Search for the cell housing the specified text and yield its [X, Y] center coordinate. 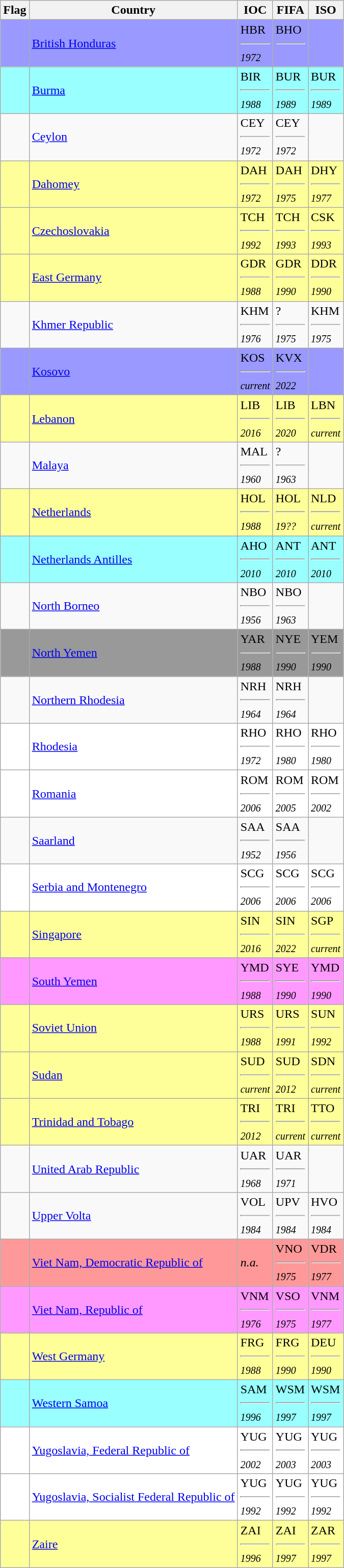
Kosovo [134, 371]
GDR1990 [290, 278]
BHO [290, 43]
ROM2005 [290, 794]
LIB2016 [255, 418]
SUDcurrent [255, 1075]
LIB2020 [290, 418]
SAA1956 [290, 841]
West Germany [134, 1357]
SAM1996 [255, 1403]
TRI2012 [255, 1122]
SAA1952 [255, 841]
NBO1963 [290, 606]
SUN1992 [325, 1028]
ZAI1997 [290, 1544]
Lebanon [134, 418]
VNO1975 [290, 1262]
Ceylon [134, 137]
KVX2022 [290, 371]
AHO2010 [255, 559]
SYE1990 [290, 981]
Viet Nam, Democratic Republic of [134, 1262]
FRG1988 [255, 1357]
?1963 [290, 465]
FIFA [290, 10]
Netherlands Antilles [134, 559]
DAH1975 [290, 184]
?1975 [290, 325]
ZAR1997 [325, 1544]
Yugoslavia, Socialist Federal Republic of [134, 1497]
Flag [15, 10]
VOL1984 [255, 1215]
TTOcurrent [325, 1122]
MAL1960 [255, 465]
Zaire [134, 1544]
VNM1976 [255, 1309]
KHM1976 [255, 325]
East Germany [134, 278]
Singapore [134, 934]
KOScurrent [255, 371]
SDNcurrent [325, 1075]
Sudan [134, 1075]
VSO1975 [290, 1309]
United Arab Republic [134, 1169]
NBO1956 [255, 606]
DEU1990 [325, 1357]
ZAI1996 [255, 1544]
SIN2016 [255, 934]
TCH1993 [290, 231]
GDR1988 [255, 278]
ISO [325, 10]
Serbia and Montenegro [134, 887]
UAR1968 [255, 1169]
Rhodesia [134, 747]
DAH1972 [255, 184]
HVO1984 [325, 1215]
Khmer Republic [134, 325]
Soviet Union [134, 1028]
DHY1977 [325, 184]
VNM1977 [325, 1309]
Trinidad and Tobago [134, 1122]
YAR1988 [255, 653]
YMD1990 [325, 981]
KHM1975 [325, 325]
UAR1971 [290, 1169]
VDR1977 [325, 1262]
HBR1972 [255, 43]
HOL19?? [290, 512]
DDR1990 [325, 278]
URS1988 [255, 1028]
NYE1990 [290, 653]
North Yemen [134, 653]
FRG1990 [290, 1357]
Saarland [134, 841]
HOL1988 [255, 512]
South Yemen [134, 981]
TRIcurrent [290, 1122]
Netherlands [134, 512]
URS1991 [290, 1028]
Western Samoa [134, 1403]
TCH1992 [255, 231]
Upper Volta [134, 1215]
Country [134, 10]
RHO1972 [255, 747]
ROM2002 [325, 794]
CSK1993 [325, 231]
YEM1990 [325, 653]
Burma [134, 90]
North Borneo [134, 606]
Yugoslavia, Federal Republic of [134, 1450]
UPV1984 [290, 1215]
Czechoslovakia [134, 231]
Malaya [134, 465]
NLDcurrent [325, 512]
Viet Nam, Republic of [134, 1309]
IOC [255, 10]
Northern Rhodesia [134, 700]
YMD1988 [255, 981]
BIR1988 [255, 90]
Romania [134, 794]
SUD2012 [290, 1075]
British Honduras [134, 43]
n.a. [255, 1262]
LBNcurrent [325, 418]
Dahomey [134, 184]
YUG2002 [255, 1450]
SIN2022 [290, 934]
ROM2006 [255, 794]
SGPcurrent [325, 934]
